Determine the [x, y] coordinate at the center of the cell enclosing the given text.  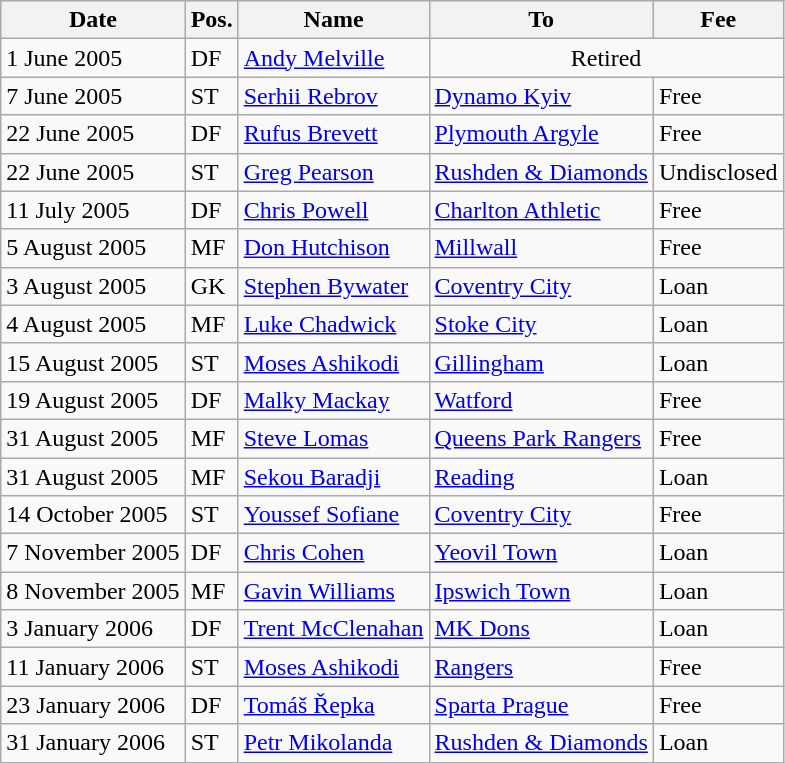
Steve Lomas [334, 438]
Greg Pearson [334, 172]
Watford [541, 400]
1 June 2005 [93, 58]
Dynamo Kyiv [541, 96]
3 August 2005 [93, 286]
Petr Mikolanda [334, 743]
To [541, 20]
11 January 2006 [93, 667]
7 November 2005 [93, 553]
Yeovil Town [541, 553]
Stoke City [541, 324]
Date [93, 20]
Fee [718, 20]
Stephen Bywater [334, 286]
Name [334, 20]
4 August 2005 [93, 324]
Tomáš Řepka [334, 705]
Retired [606, 58]
7 June 2005 [93, 96]
31 January 2006 [93, 743]
23 January 2006 [93, 705]
Millwall [541, 248]
Serhii Rebrov [334, 96]
MK Dons [541, 629]
Ipswich Town [541, 591]
Trent McClenahan [334, 629]
11 July 2005 [93, 210]
Pos. [212, 20]
Undisclosed [718, 172]
3 January 2006 [93, 629]
Queens Park Rangers [541, 438]
Gavin Williams [334, 591]
Sekou Baradji [334, 477]
19 August 2005 [93, 400]
Chris Powell [334, 210]
15 August 2005 [93, 362]
Gillingham [541, 362]
Luke Chadwick [334, 324]
Reading [541, 477]
Malky Mackay [334, 400]
5 August 2005 [93, 248]
Don Hutchison [334, 248]
Andy Melville [334, 58]
14 October 2005 [93, 515]
Plymouth Argyle [541, 134]
Youssef Sofiane [334, 515]
Sparta Prague [541, 705]
Chris Cohen [334, 553]
Rufus Brevett [334, 134]
Charlton Athletic [541, 210]
GK [212, 286]
Rangers [541, 667]
8 November 2005 [93, 591]
